From the cell containing the given text, extract its center point as (X, Y) coordinate. 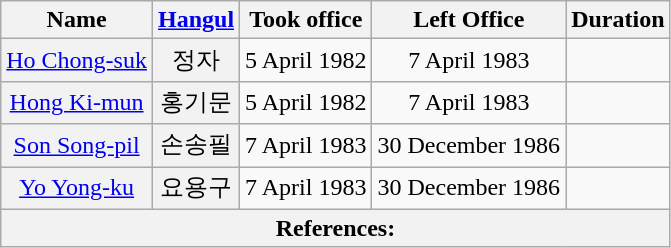
Took office (306, 20)
Ho Chong-suk (77, 60)
요용구 (196, 188)
Hangul (196, 20)
홍기문 (196, 102)
손송필 (196, 146)
Yo Yong-ku (77, 188)
Son Song-pil (77, 146)
Hong Ki-mun (77, 102)
정자 (196, 60)
Left Office (469, 20)
Duration (618, 20)
Name (77, 20)
References: (336, 228)
